Output the (X, Y) coordinate of the center of the cell containing the given text.  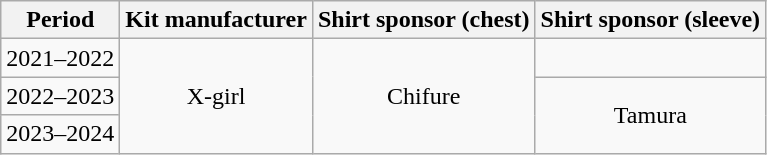
Shirt sponsor (sleeve) (650, 20)
Chifure (424, 96)
2022–2023 (60, 96)
Period (60, 20)
Kit manufacturer (216, 20)
2023–2024 (60, 134)
Tamura (650, 115)
2021–2022 (60, 58)
X-girl (216, 96)
Shirt sponsor (chest) (424, 20)
